Scan for the cell matching the given text and deliver its [X, Y] coordinate at center. 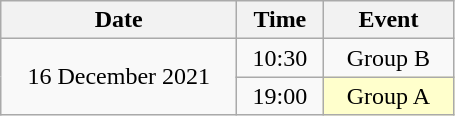
19:00 [280, 96]
Group B [388, 58]
Event [388, 20]
10:30 [280, 58]
16 December 2021 [119, 77]
Group A [388, 96]
Time [280, 20]
Date [119, 20]
